Identify which cell holds the provided text, then report its [X, Y] central coordinate. 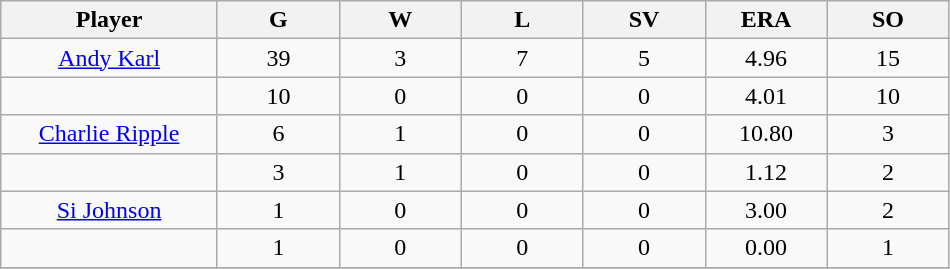
SO [888, 20]
Charlie Ripple [110, 134]
L [522, 20]
4.96 [766, 58]
4.01 [766, 96]
0.00 [766, 248]
W [400, 20]
3.00 [766, 210]
5 [644, 58]
10.80 [766, 134]
SV [644, 20]
Andy Karl [110, 58]
15 [888, 58]
39 [278, 58]
Si Johnson [110, 210]
7 [522, 58]
ERA [766, 20]
Player [110, 20]
1.12 [766, 172]
G [278, 20]
6 [278, 134]
